Pinpoint the cell where the given text exists, returning its (x, y) midpoint coordinate. 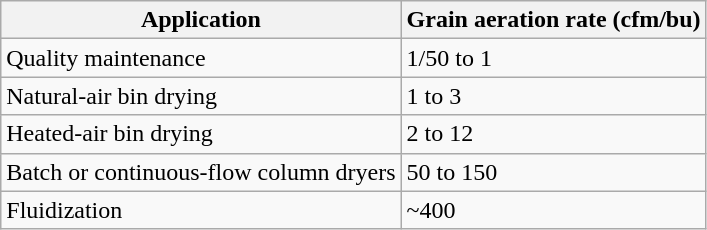
1 to 3 (554, 96)
~400 (554, 210)
Batch or continuous-flow column dryers (201, 172)
Quality maintenance (201, 58)
Grain aeration rate (cfm/bu) (554, 20)
Application (201, 20)
Natural-air bin drying (201, 96)
2 to 12 (554, 134)
50 to 150 (554, 172)
Heated-air bin drying (201, 134)
Fluidization (201, 210)
1/50 to 1 (554, 58)
